Extract the (x, y) coordinate from the center of the cell holding the provided text.  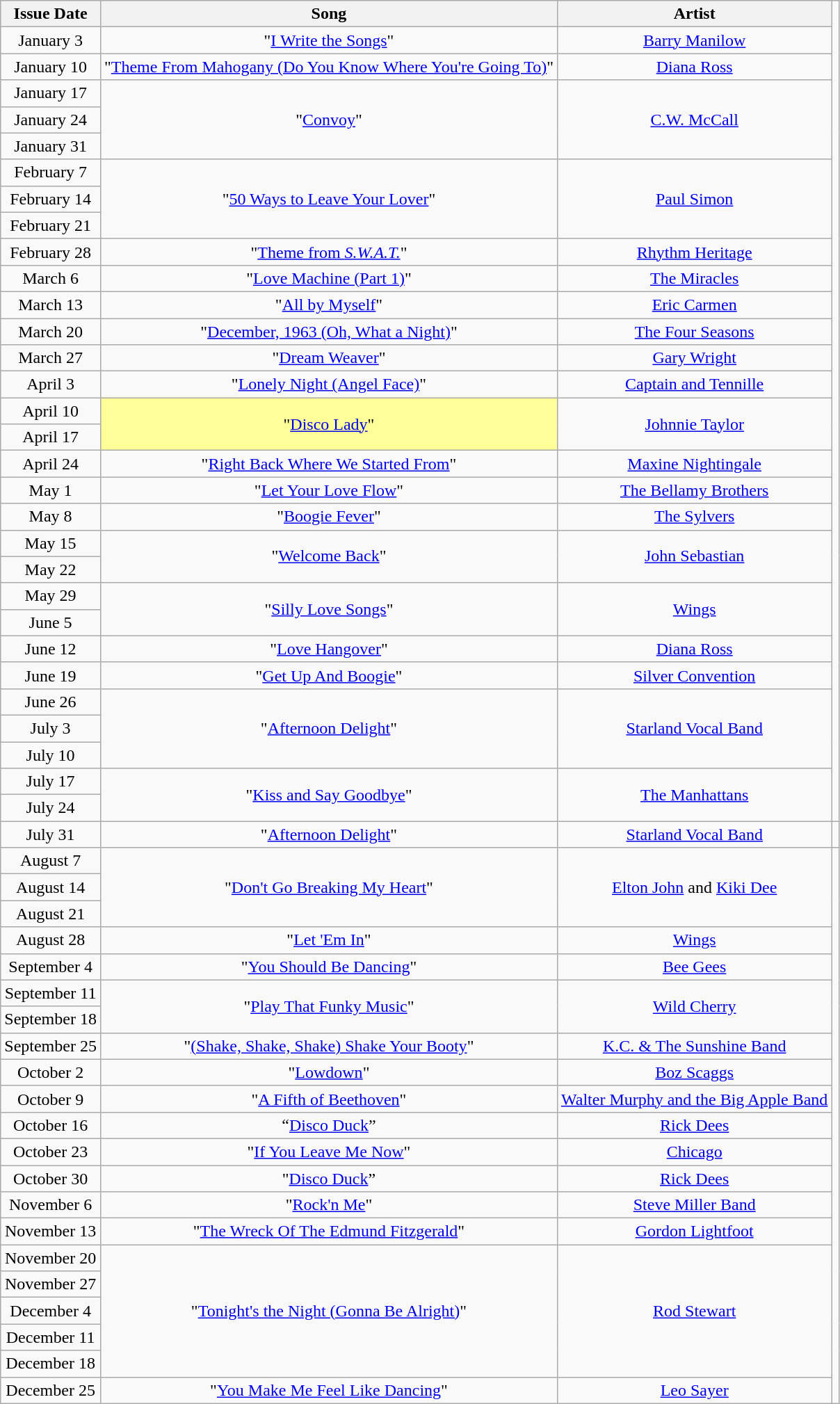
Steve Miller Band (694, 1205)
"December, 1963 (Oh, What a Night)" (328, 332)
December 18 (51, 1364)
February 14 (51, 199)
Captain and Tennille (694, 385)
August 14 (51, 887)
October 30 (51, 1179)
"Silly Love Songs" (328, 609)
Gary Wright (694, 358)
K.C. & The Sunshine Band (694, 1046)
Artist (694, 14)
Maxine Nightingale (694, 464)
July 10 (51, 755)
Gordon Lightfoot (694, 1232)
October 9 (51, 1099)
Wild Cherry (694, 1006)
"Love Hangover" (328, 649)
"I Write the Songs" (328, 40)
"Get Up And Boogie" (328, 675)
Bee Gees (694, 967)
September 18 (51, 1019)
"A Fifth of Beethoven" (328, 1099)
January 10 (51, 67)
March 20 (51, 332)
September 4 (51, 967)
Boz Scaggs (694, 1072)
March 6 (51, 278)
May 8 (51, 517)
October 23 (51, 1152)
May 22 (51, 570)
June 19 (51, 675)
"You Make Me Feel Like Dancing" (328, 1390)
"Lowdown" (328, 1072)
"Let 'Em In" (328, 940)
July 31 (51, 834)
Silver Convention (694, 675)
September 25 (51, 1046)
Barry Manilow (694, 40)
"Disco Duck” (328, 1179)
April 10 (51, 411)
June 12 (51, 649)
May 15 (51, 543)
"The Wreck Of The Edmund Fitzgerald" (328, 1232)
Issue Date (51, 14)
The Sylvers (694, 517)
October 16 (51, 1125)
Chicago (694, 1152)
"Rock'n Me" (328, 1205)
"Disco Lady" (328, 424)
December 4 (51, 1311)
March 13 (51, 305)
"Let Your Love Flow" (328, 490)
July 3 (51, 728)
November 27 (51, 1284)
"Dream Weaver" (328, 358)
"Boogie Fever" (328, 517)
Rhythm Heritage (694, 252)
December 25 (51, 1390)
Eric Carmen (694, 305)
Leo Sayer (694, 1390)
August 21 (51, 914)
"Tonight's the Night (Gonna Be Alright)" (328, 1311)
June 26 (51, 702)
"Lonely Night (Angel Face)" (328, 385)
July 17 (51, 782)
March 27 (51, 358)
February 7 (51, 172)
January 24 (51, 120)
The Manhattans (694, 795)
April 3 (51, 385)
January 3 (51, 40)
The Bellamy Brothers (694, 490)
May 1 (51, 490)
"Kiss and Say Goodbye" (328, 795)
Walter Murphy and the Big Apple Band (694, 1099)
November 6 (51, 1205)
"Love Machine (Part 1)" (328, 278)
May 29 (51, 596)
November 20 (51, 1258)
Rod Stewart (694, 1311)
John Sebastian (694, 556)
January 17 (51, 93)
The Miracles (694, 278)
July 24 (51, 808)
“Disco Duck” (328, 1125)
"Convoy" (328, 120)
February 21 (51, 225)
December 11 (51, 1337)
Song (328, 14)
January 31 (51, 146)
"Play That Funky Music" (328, 1006)
"Theme from S.W.A.T." (328, 252)
September 11 (51, 993)
C.W. McCall (694, 120)
Johnnie Taylor (694, 424)
November 13 (51, 1232)
Paul Simon (694, 199)
"You Should Be Dancing" (328, 967)
February 28 (51, 252)
"Right Back Where We Started From" (328, 464)
April 24 (51, 464)
Elton John and Kiki Dee (694, 887)
"If You Leave Me Now" (328, 1152)
August 7 (51, 861)
"(Shake, Shake, Shake) Shake Your Booty" (328, 1046)
"Don't Go Breaking My Heart" (328, 887)
June 5 (51, 622)
The Four Seasons (694, 332)
April 17 (51, 437)
"All by Myself" (328, 305)
August 28 (51, 940)
"50 Ways to Leave Your Lover" (328, 199)
"Theme From Mahogany (Do You Know Where You're Going To)" (328, 67)
October 2 (51, 1072)
"Welcome Back" (328, 556)
